Determine the (x, y) coordinate at the center of the cell enclosing the given text.  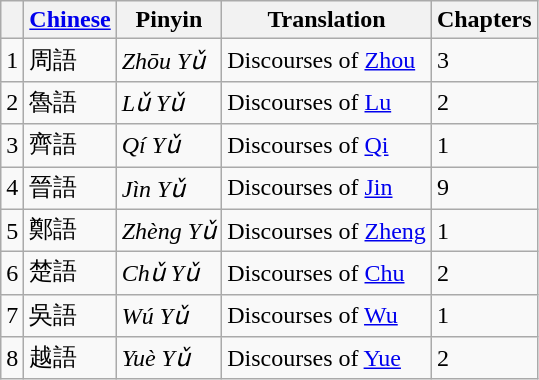
9 (484, 188)
6 (12, 274)
7 (12, 316)
Discourses of Wu (327, 316)
Discourses of Jin (327, 188)
Chinese (70, 20)
Zhōu Yǔ (168, 60)
Pinyin (168, 20)
Discourses of Chu (327, 274)
Chapters (484, 20)
5 (12, 230)
晉語 (70, 188)
魯語 (70, 102)
Jìn Yǔ (168, 188)
Discourses of Lu (327, 102)
Discourses of Qi (327, 146)
8 (12, 358)
Chǔ Yǔ (168, 274)
4 (12, 188)
周語 (70, 60)
Zhèng Yǔ (168, 230)
Discourses of Yue (327, 358)
Qí Yǔ (168, 146)
楚語 (70, 274)
Yuè Yǔ (168, 358)
越語 (70, 358)
鄭語 (70, 230)
Lǔ Yǔ (168, 102)
吳語 (70, 316)
齊語 (70, 146)
Discourses of Zhou (327, 60)
Wú Yǔ (168, 316)
Discourses of Zheng (327, 230)
Translation (327, 20)
